Determine the [X, Y] coordinate at the center of the cell enclosing the given text.  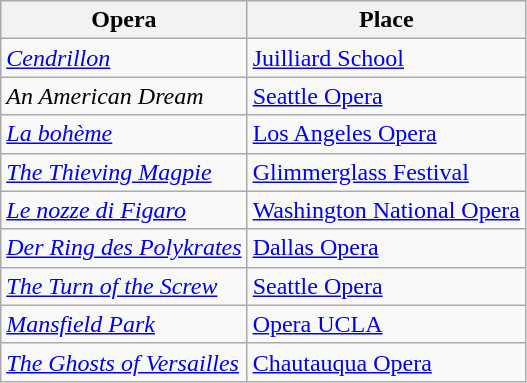
Le nozze di Figaro [124, 210]
Cendrillon [124, 58]
The Thieving Magpie [124, 172]
The Ghosts of Versailles [124, 362]
Washington National Opera [386, 210]
Glimmerglass Festival [386, 172]
Opera UCLA [386, 324]
The Turn of the Screw [124, 286]
La bohème [124, 134]
An American Dream [124, 96]
Mansfield Park [124, 324]
Opera [124, 20]
Der Ring des Polykrates [124, 248]
Dallas Opera [386, 248]
Los Angeles Opera [386, 134]
Juilliard School [386, 58]
Chautauqua Opera [386, 362]
Place [386, 20]
